Detect which cell encompasses the target text, then output its (x, y) center coordinate. 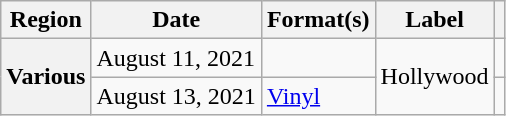
Vinyl (318, 96)
Format(s) (318, 20)
Various (46, 77)
August 13, 2021 (176, 96)
Date (176, 20)
Hollywood (434, 77)
Label (434, 20)
Region (46, 20)
August 11, 2021 (176, 58)
